Provide the [x, y] coordinate of the cell's center where the given text is located.  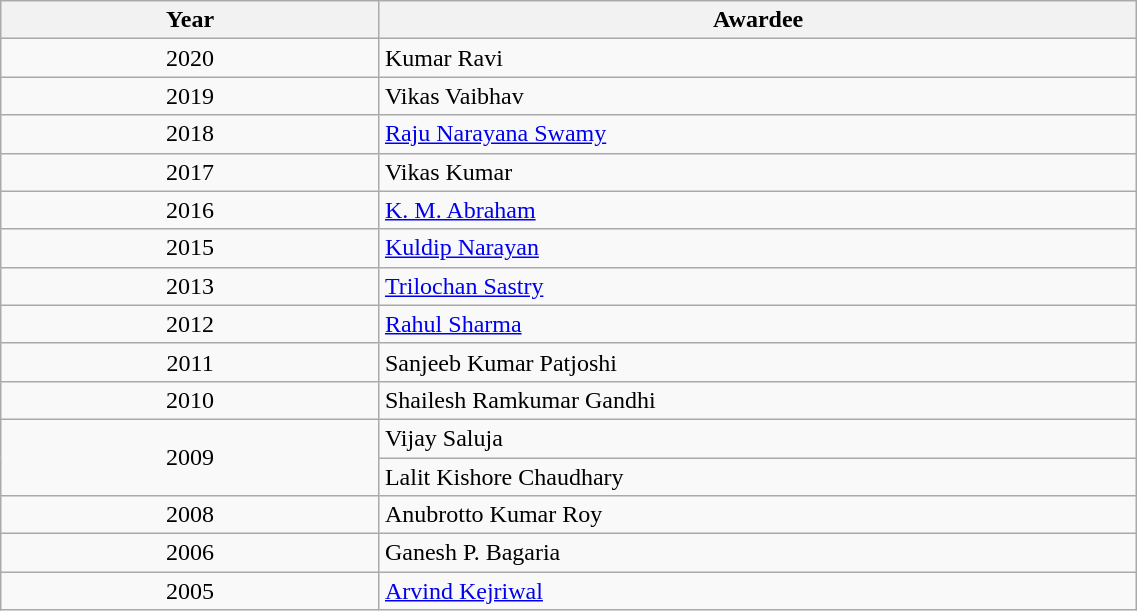
Vijay Saluja [758, 438]
Ganesh P. Bagaria [758, 553]
2016 [190, 210]
2012 [190, 324]
2010 [190, 400]
Arvind Kejriwal [758, 591]
2018 [190, 134]
2020 [190, 58]
Vikas Vaibhav [758, 96]
2015 [190, 248]
Kumar Ravi [758, 58]
Trilochan Sastry [758, 286]
Anubrotto Kumar Roy [758, 515]
2005 [190, 591]
2013 [190, 286]
2011 [190, 362]
Sanjeeb Kumar Patjoshi [758, 362]
Awardee [758, 20]
Lalit Kishore Chaudhary [758, 477]
2006 [190, 553]
2008 [190, 515]
Kuldip Narayan [758, 248]
K. M. Abraham [758, 210]
Vikas Kumar [758, 172]
Year [190, 20]
Rahul Sharma [758, 324]
2017 [190, 172]
2009 [190, 457]
Shailesh Ramkumar Gandhi [758, 400]
2019 [190, 96]
Raju Narayana Swamy [758, 134]
